Determine the (X, Y) coordinate at the center of the cell enclosing the given text.  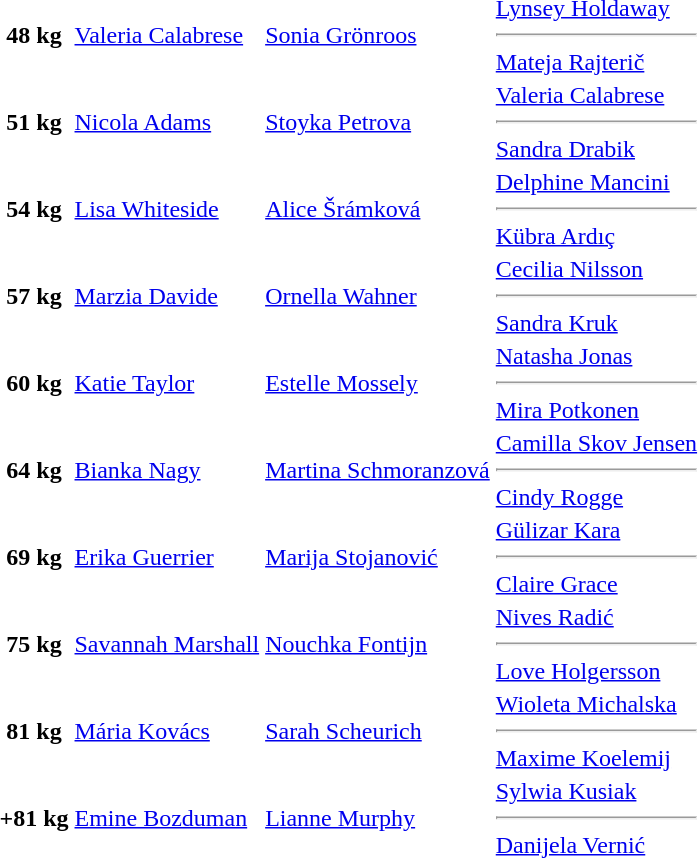
Sarah Scheurich (378, 731)
Katie Taylor (167, 383)
Savannah Marshall (167, 644)
Delphine Mancini Kübra Ardıç (596, 209)
Lisa Whiteside (167, 209)
Mária Kovács (167, 731)
Bianka Nagy (167, 470)
Marija Stojanović (378, 557)
Natasha Jonas Mira Potkonen (596, 383)
Nouchka Fontijn (378, 644)
Ornella Wahner (378, 296)
Stoyka Petrova (378, 122)
Wioleta Michalska Maxime Koelemij (596, 731)
Cecilia Nilsson Sandra Kruk (596, 296)
Gülizar Kara Claire Grace (596, 557)
Alice Šrámková (378, 209)
Nicola Adams (167, 122)
Valeria Calabrese Sandra Drabik (596, 122)
Martina Schmoranzová (378, 470)
Nives Radić Love Holgersson (596, 644)
Estelle Mossely (378, 383)
Erika Guerrier (167, 557)
Camilla Skov Jensen Cindy Rogge (596, 470)
Marzia Davide (167, 296)
